Determine the [x, y] coordinate at the center of the cell enclosing the given text.  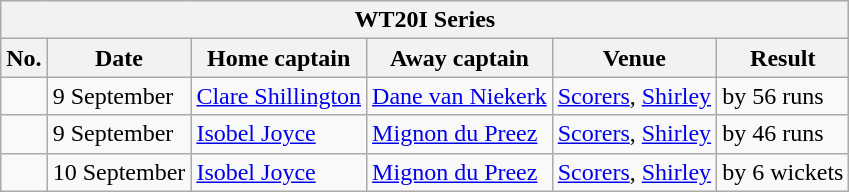
Result [783, 58]
by 46 runs [783, 134]
No. [24, 58]
Clare Shillington [279, 96]
Away captain [460, 58]
Date [119, 58]
by 6 wickets [783, 172]
Home captain [279, 58]
Venue [634, 58]
by 56 runs [783, 96]
10 September [119, 172]
Dane van Niekerk [460, 96]
WT20I Series [425, 20]
